Return the [X, Y] coordinate for the center point of the cell that contains the specified text.  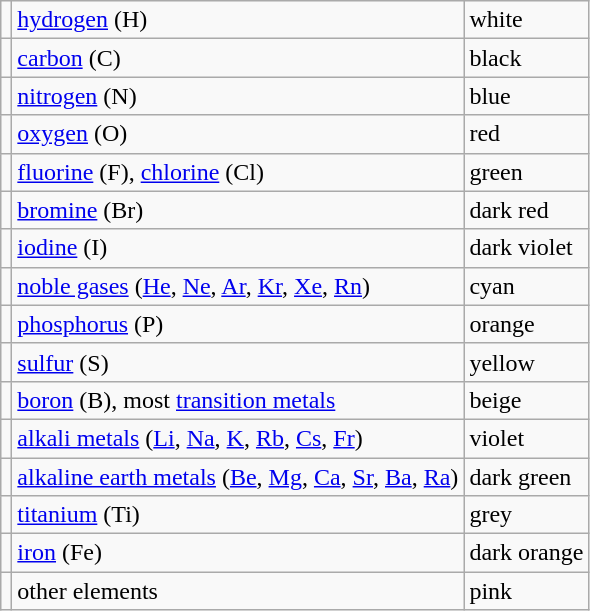
dark violet [526, 248]
iron (Fe) [238, 553]
carbon (C) [238, 58]
black [526, 58]
oxygen (O) [238, 134]
iodine (I) [238, 248]
hydrogen (H) [238, 20]
white [526, 20]
dark orange [526, 553]
sulfur (S) [238, 362]
cyan [526, 286]
yellow [526, 362]
violet [526, 438]
red [526, 134]
alkaline earth metals (Be, Mg, Ca, Sr, Ba, Ra) [238, 477]
alkali metals (Li, Na, K, Rb, Cs, Fr) [238, 438]
dark green [526, 477]
other elements [238, 591]
green [526, 172]
titanium (Ti) [238, 515]
beige [526, 400]
dark red [526, 210]
boron (B), most transition metals [238, 400]
blue [526, 96]
fluorine (F), chlorine (Cl) [238, 172]
noble gases (He, Ne, Ar, Kr, Xe, Rn) [238, 286]
phosphorus (P) [238, 324]
grey [526, 515]
nitrogen (N) [238, 96]
orange [526, 324]
bromine (Br) [238, 210]
pink [526, 591]
